Locate the cell with the specified text and output its (X, Y) center coordinate. 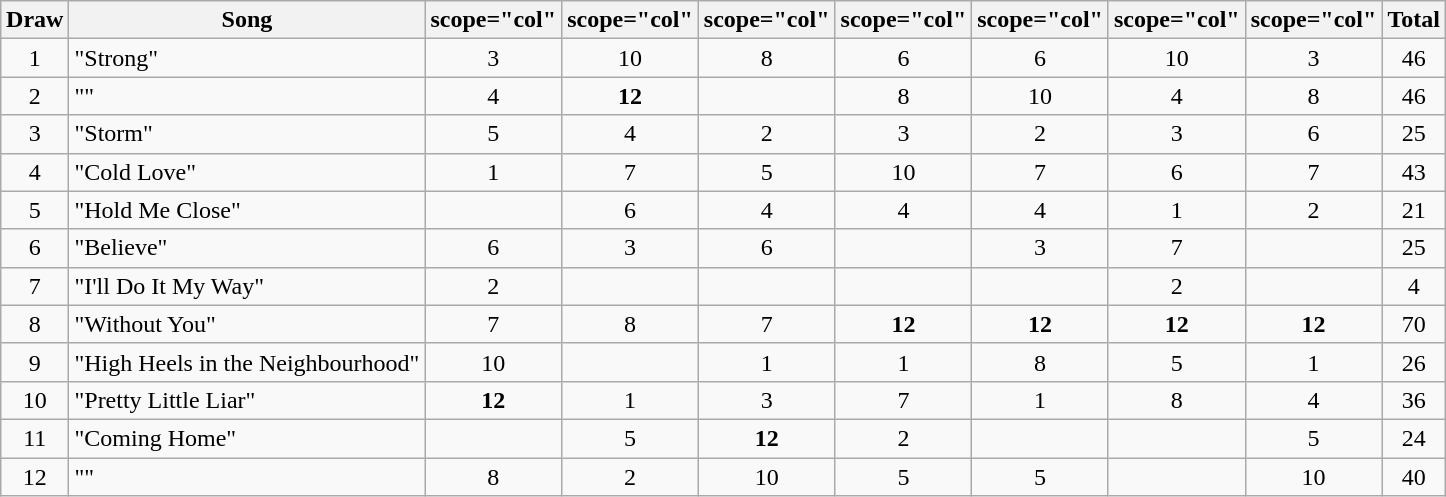
24 (1414, 438)
"Strong" (247, 58)
36 (1414, 400)
Total (1414, 20)
"High Heels in the Neighbourhood" (247, 362)
"Hold Me Close" (247, 210)
40 (1414, 477)
9 (35, 362)
43 (1414, 172)
Song (247, 20)
"Without You" (247, 324)
11 (35, 438)
"Cold Love" (247, 172)
26 (1414, 362)
Draw (35, 20)
"Believe" (247, 248)
21 (1414, 210)
"Coming Home" (247, 438)
"Pretty Little Liar" (247, 400)
"Storm" (247, 134)
70 (1414, 324)
"I'll Do It My Way" (247, 286)
